Output the [x, y] coordinate of the center of the cell containing the given text.  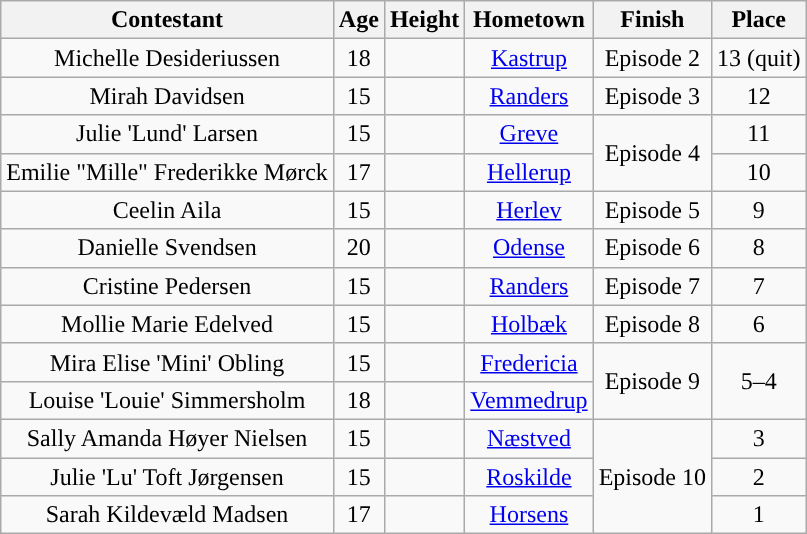
Hellerup [529, 172]
11 [759, 134]
Episode 3 [652, 96]
Emilie "Mille" Frederikke Mørck [168, 172]
Height [424, 20]
1 [759, 515]
Episode 2 [652, 58]
5–4 [759, 381]
Vemmedrup [529, 400]
Danielle Svendsen [168, 248]
Episode 6 [652, 248]
Mirah Davidsen [168, 96]
8 [759, 248]
Episode 8 [652, 324]
3 [759, 438]
6 [759, 324]
Louise 'Louie' Simmersholm [168, 400]
Odense [529, 248]
Næstved [529, 438]
Greve [529, 134]
Roskilde [529, 477]
Cristine Pedersen [168, 286]
Ceelin Aila [168, 210]
Mollie Marie Edelved [168, 324]
Episode 7 [652, 286]
Age [358, 20]
Mira Elise 'Mini' Obling [168, 362]
7 [759, 286]
9 [759, 210]
Kastrup [529, 58]
Julie 'Lund' Larsen [168, 134]
12 [759, 96]
Place [759, 20]
Sarah Kildevæld Madsen [168, 515]
Hometown [529, 20]
Episode 10 [652, 476]
20 [358, 248]
Julie 'Lu' Toft Jørgensen [168, 477]
2 [759, 477]
Fredericia [529, 362]
Sally Amanda Høyer Nielsen [168, 438]
10 [759, 172]
Episode 4 [652, 153]
Holbæk [529, 324]
Contestant [168, 20]
Herlev [529, 210]
Horsens [529, 515]
Michelle Desideriussen [168, 58]
13 (quit) [759, 58]
Episode 9 [652, 381]
Episode 5 [652, 210]
Finish [652, 20]
